Pinpoint the cell where the given text exists, returning its (X, Y) midpoint coordinate. 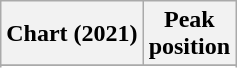
Peak position (189, 34)
Chart (2021) (72, 34)
